Identify which cell holds the provided text, then report its [x, y] central coordinate. 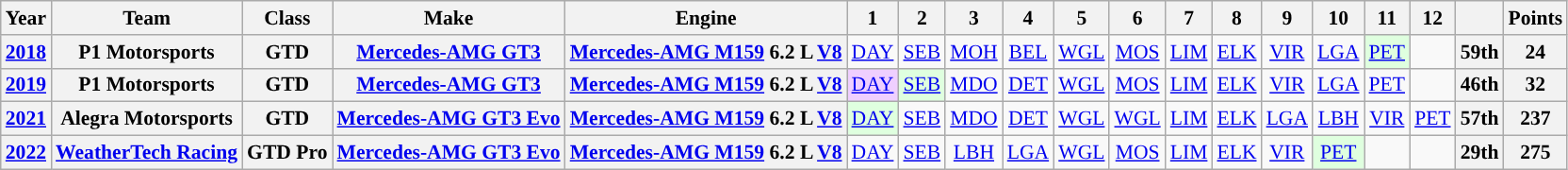
2018 [26, 52]
3 [974, 18]
29th [1479, 153]
11 [1387, 18]
32 [1535, 85]
2019 [26, 85]
59th [1479, 52]
2 [922, 18]
Class [286, 18]
46th [1479, 85]
24 [1535, 52]
Year [26, 18]
237 [1535, 119]
Points [1535, 18]
Make [449, 18]
Alegra Motorsports [147, 119]
275 [1535, 153]
2021 [26, 119]
GTD Pro [286, 153]
BEL [1028, 52]
6 [1136, 18]
7 [1189, 18]
WeatherTech Racing [147, 153]
5 [1082, 18]
MOH [974, 52]
Team [147, 18]
8 [1236, 18]
1 [873, 18]
9 [1287, 18]
4 [1028, 18]
Engine [707, 18]
2022 [26, 153]
10 [1338, 18]
57th [1479, 119]
12 [1432, 18]
